Output the [X, Y] coordinate of the center of the cell containing the given text.  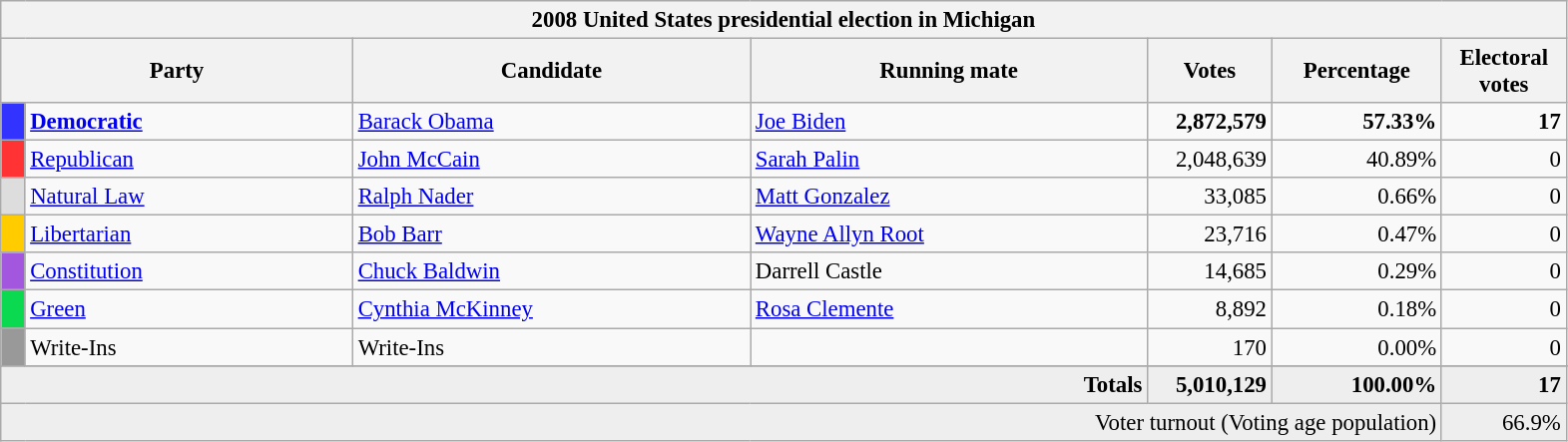
Green [189, 309]
Democratic [189, 122]
57.33% [1356, 122]
Percentage [1356, 72]
Chuck Baldwin [551, 272]
John McCain [551, 160]
Sarah Palin [949, 160]
Votes [1210, 72]
Party [178, 72]
Electoral votes [1503, 72]
2,048,639 [1210, 160]
23,716 [1210, 234]
Natural Law [189, 197]
Cynthia McKinney [551, 309]
40.89% [1356, 160]
Ralph Nader [551, 197]
Wayne Allyn Root [949, 234]
33,085 [1210, 197]
8,892 [1210, 309]
0.18% [1356, 309]
Running mate [949, 72]
100.00% [1356, 384]
Constitution [189, 272]
Republican [189, 160]
0.29% [1356, 272]
Rosa Clemente [949, 309]
Joe Biden [949, 122]
66.9% [1503, 422]
Matt Gonzalez [949, 197]
5,010,129 [1210, 384]
Voter turnout (Voting age population) [722, 422]
14,685 [1210, 272]
Barack Obama [551, 122]
Totals [575, 384]
Darrell Castle [949, 272]
0.47% [1356, 234]
Libertarian [189, 234]
0.00% [1356, 347]
Candidate [551, 72]
2008 United States presidential election in Michigan [784, 20]
Bob Barr [551, 234]
170 [1210, 347]
0.66% [1356, 197]
2,872,579 [1210, 122]
